From the cell containing the given text, extract its center point as [x, y] coordinate. 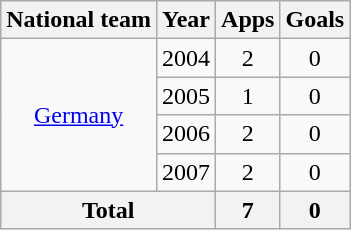
2004 [186, 58]
7 [248, 210]
2005 [186, 96]
1 [248, 96]
Total [108, 210]
Germany [79, 115]
2006 [186, 134]
Apps [248, 20]
Goals [315, 20]
2007 [186, 172]
National team [79, 20]
Year [186, 20]
